Determine the [x, y] coordinate at the center of the cell enclosing the given text.  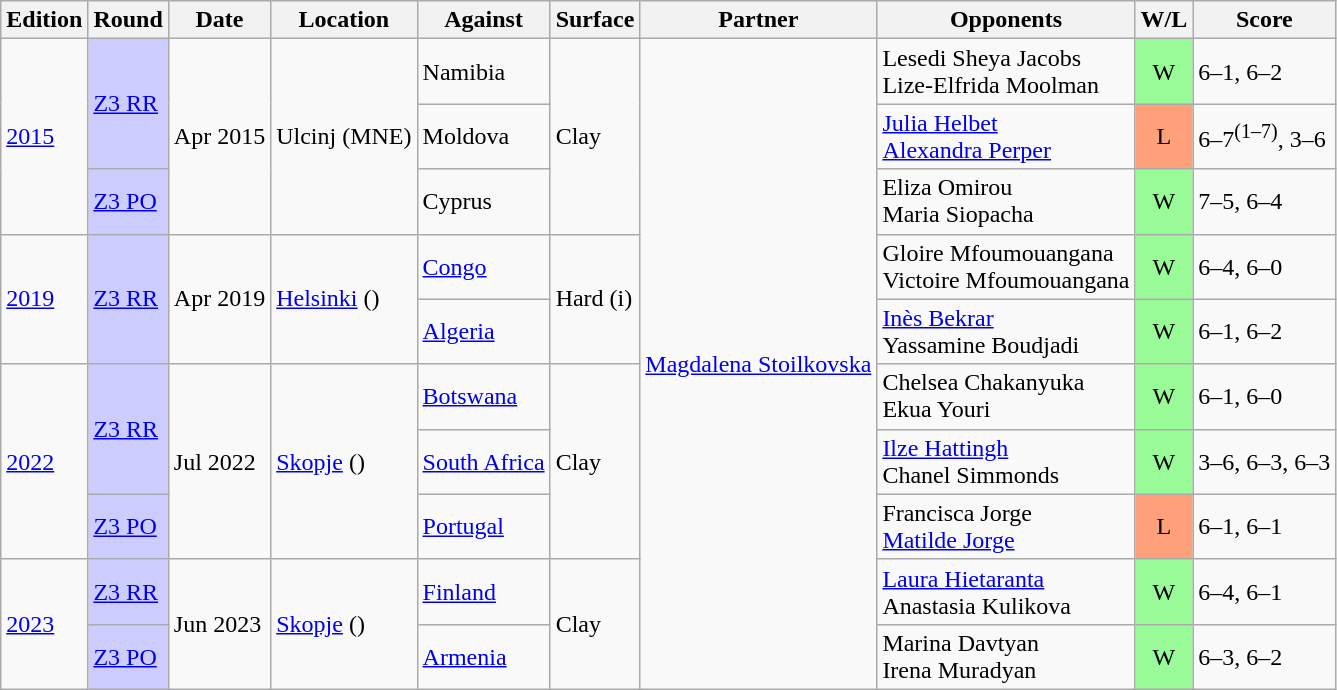
Surface [595, 20]
Helsinki () [344, 299]
6–4, 6–0 [1264, 266]
Apr 2019 [219, 299]
Gloire Mfoumouangana Victoire Mfoumouangana [1006, 266]
Apr 2015 [219, 136]
2023 [44, 624]
Partner [758, 20]
Portugal [484, 526]
Jul 2022 [219, 462]
Edition [44, 20]
Botswana [484, 396]
Round [128, 20]
South Africa [484, 462]
Date [219, 20]
6–1, 6–0 [1264, 396]
Algeria [484, 332]
Ilze Hattingh Chanel Simmonds [1006, 462]
3–6, 6–3, 6–3 [1264, 462]
Francisca Jorge Matilde Jorge [1006, 526]
Magdalena Stoilkovska [758, 364]
Opponents [1006, 20]
Score [1264, 20]
Location [344, 20]
Chelsea Chakanyuka Ekua Youri [1006, 396]
6–3, 6–2 [1264, 656]
6–4, 6–1 [1264, 592]
Congo [484, 266]
6–1, 6–1 [1264, 526]
Jun 2023 [219, 624]
Inès Bekrar Yassamine Boudjadi [1006, 332]
6–7(1–7), 3–6 [1264, 136]
Cyprus [484, 202]
Julia Helbet Alexandra Perper [1006, 136]
Namibia [484, 72]
Marina Davtyan Irena Muradyan [1006, 656]
W/L [1164, 20]
Laura Hietaranta Anastasia Kulikova [1006, 592]
2019 [44, 299]
Against [484, 20]
Finland [484, 592]
2022 [44, 462]
Eliza Omirou Maria Siopacha [1006, 202]
Moldova [484, 136]
Ulcinj (MNE) [344, 136]
Lesedi Sheya Jacobs Lize-Elfrida Moolman [1006, 72]
Armenia [484, 656]
Hard (i) [595, 299]
7–5, 6–4 [1264, 202]
2015 [44, 136]
